Scan for the cell matching the given text and deliver its [x, y] coordinate at center. 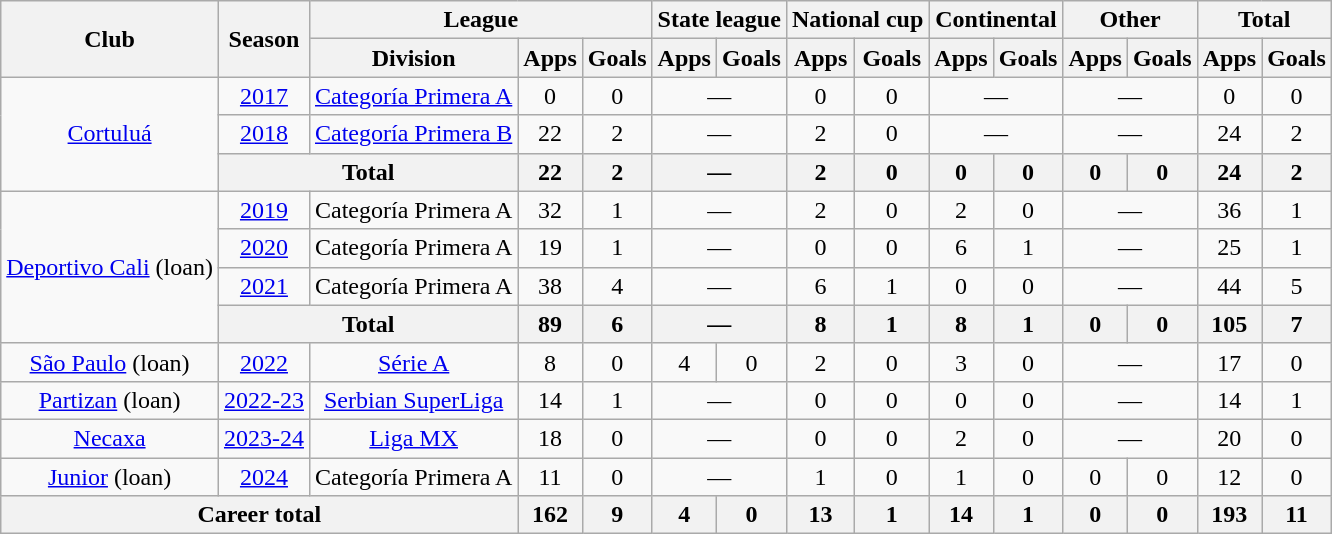
Cortuluá [110, 134]
Career total [260, 515]
State league [719, 20]
Categoría Primera B [413, 134]
Necaxa [110, 438]
32 [550, 210]
League [480, 20]
Junior (loan) [110, 477]
105 [1229, 324]
2020 [264, 248]
2023-24 [264, 438]
19 [550, 248]
Serbian SuperLiga [413, 400]
Partizan (loan) [110, 400]
Liga MX [413, 438]
2024 [264, 477]
25 [1229, 248]
17 [1229, 362]
162 [550, 515]
São Paulo (loan) [110, 362]
Season [264, 39]
2022-23 [264, 400]
44 [1229, 286]
Division [413, 58]
9 [617, 515]
Continental [996, 20]
13 [820, 515]
2019 [264, 210]
2017 [264, 96]
3 [961, 362]
2021 [264, 286]
2022 [264, 362]
Other [1130, 20]
18 [550, 438]
12 [1229, 477]
7 [1297, 324]
20 [1229, 438]
2018 [264, 134]
Deportivo Cali (loan) [110, 267]
38 [550, 286]
National cup [857, 20]
89 [550, 324]
36 [1229, 210]
Club [110, 39]
193 [1229, 515]
5 [1297, 286]
Série A [413, 362]
